Pinpoint the cell where the given text exists, returning its [X, Y] midpoint coordinate. 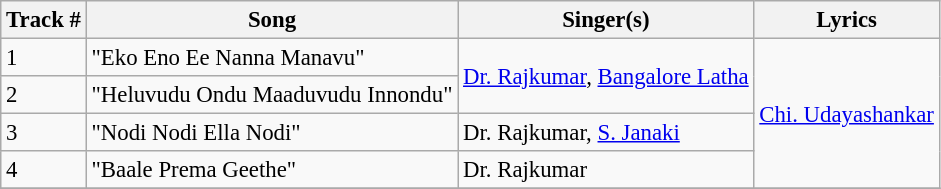
Dr. Rajkumar, S. Janaki [606, 133]
Singer(s) [606, 20]
"Baale Prema Geethe" [272, 170]
Song [272, 20]
2 [44, 95]
Track # [44, 20]
Dr. Rajkumar, Bangalore Latha [606, 76]
"Heluvudu Ondu Maaduvudu Innondu" [272, 95]
"Nodi Nodi Ella Nodi" [272, 133]
4 [44, 170]
"Eko Eno Ee Nanna Manavu" [272, 58]
Dr. Rajkumar [606, 170]
1 [44, 58]
Lyrics [846, 20]
Chi. Udayashankar [846, 114]
3 [44, 133]
